Determine the (X, Y) coordinate at the center of the cell enclosing the given text.  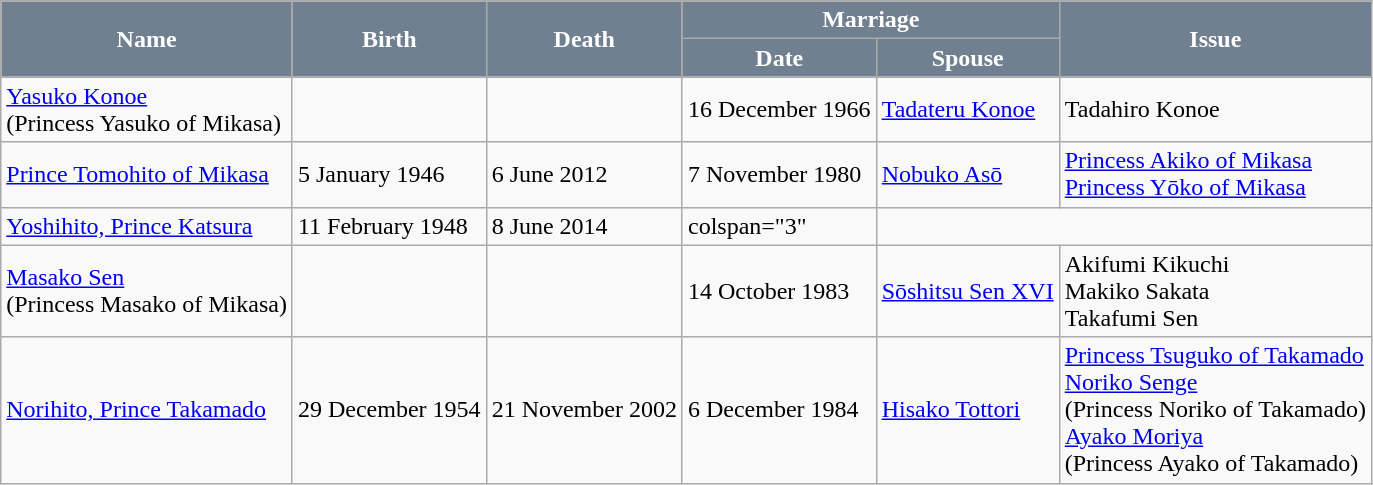
Norihito, Prince Takamado (147, 410)
7 November 1980 (779, 174)
Masako Sen(Princess Masako of Mikasa) (147, 291)
Akifumi KikuchiMakiko SakataTakafumi Sen (1215, 291)
11 February 1948 (389, 226)
Spouse (968, 58)
Hisako Tottori (968, 410)
Tadateru Konoe (968, 110)
21 November 2002 (584, 410)
14 October 1983 (779, 291)
Marriage (870, 20)
Tadahiro Konoe (1215, 110)
Yoshihito, Prince Katsura (147, 226)
Sōshitsu Sen XVI (968, 291)
Nobuko Asō (968, 174)
Princess Akiko of MikasaPrincess Yōko of Mikasa (1215, 174)
Death (584, 39)
Issue (1215, 39)
6 June 2012 (584, 174)
Princess Tsuguko of TakamadoNoriko Senge(Princess Noriko of Takamado)Ayako Moriya(Princess Ayako of Takamado) (1215, 410)
Birth (389, 39)
Yasuko Konoe(Princess Yasuko of Mikasa) (147, 110)
colspan="3" (779, 226)
16 December 1966 (779, 110)
Name (147, 39)
8 June 2014 (584, 226)
Date (779, 58)
29 December 1954 (389, 410)
6 December 1984 (779, 410)
Prince Tomohito of Mikasa (147, 174)
5 January 1946 (389, 174)
